Identify which cell holds the provided text, then report its (X, Y) central coordinate. 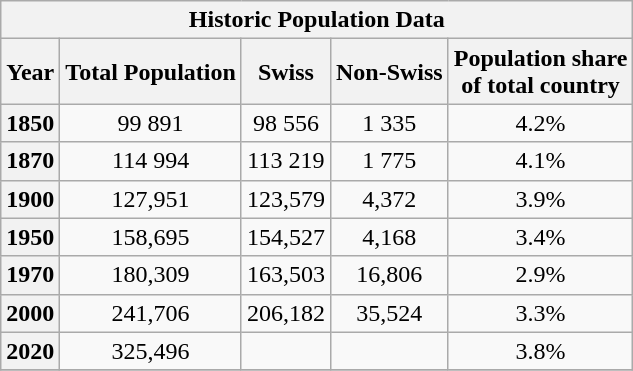
98 556 (286, 123)
3.3% (540, 313)
35,524 (389, 313)
99 891 (151, 123)
127,951 (151, 199)
Swiss (286, 72)
16,806 (389, 275)
3.9% (540, 199)
114 994 (151, 161)
241,706 (151, 313)
2.9% (540, 275)
2000 (30, 313)
123,579 (286, 199)
4.1% (540, 161)
1870 (30, 161)
1 775 (389, 161)
1970 (30, 275)
Historic Population Data (317, 20)
163,503 (286, 275)
Population share of total country (540, 72)
Non-Swiss (389, 72)
206,182 (286, 313)
1 335 (389, 123)
3.4% (540, 237)
1950 (30, 237)
325,496 (151, 351)
Total Population (151, 72)
4,372 (389, 199)
4,168 (389, 237)
158,695 (151, 237)
1850 (30, 123)
154,527 (286, 237)
3.8% (540, 351)
Year (30, 72)
113 219 (286, 161)
4.2% (540, 123)
1900 (30, 199)
2020 (30, 351)
180,309 (151, 275)
